Provide the (X, Y) coordinate of the cell's center where the given text is located.  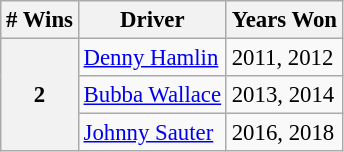
Years Won (284, 20)
Johnny Sauter (152, 133)
Denny Hamlin (152, 58)
# Wins (40, 20)
2 (40, 96)
2016, 2018 (284, 133)
Bubba Wallace (152, 95)
2013, 2014 (284, 95)
2011, 2012 (284, 58)
Driver (152, 20)
